Return the (x, y) coordinate for the center point of the cell that contains the specified text.  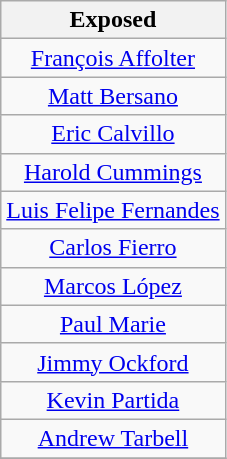
Paul Marie (113, 324)
Andrew Tarbell (113, 438)
François Affolter (113, 58)
Jimmy Ockford (113, 362)
Eric Calvillo (113, 134)
Harold Cummings (113, 172)
Carlos Fierro (113, 248)
Luis Felipe Fernandes (113, 210)
Matt Bersano (113, 96)
Exposed (113, 20)
Kevin Partida (113, 400)
Marcos López (113, 286)
